Return the (X, Y) coordinate for the center point of the cell that contains the specified text.  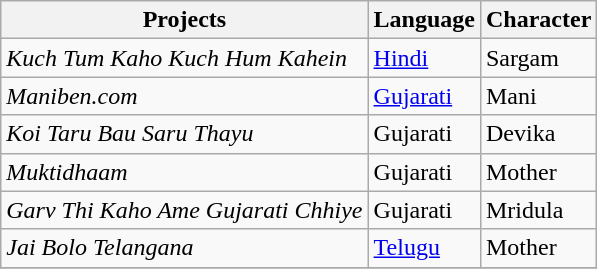
Koi Taru Bau Saru Thayu (184, 134)
Jai Bolo Telangana (184, 248)
Sargam (538, 58)
Garv Thi Kaho Ame Gujarati Chhiye (184, 210)
Maniben.com (184, 96)
Telugu (424, 248)
Mridula (538, 210)
Muktidhaam (184, 172)
Projects (184, 20)
Devika (538, 134)
Character (538, 20)
Kuch Tum Kaho Kuch Hum Kahein (184, 58)
Hindi (424, 58)
Mani (538, 96)
Language (424, 20)
